Extract the [x, y] coordinate from the center of the cell holding the provided text.  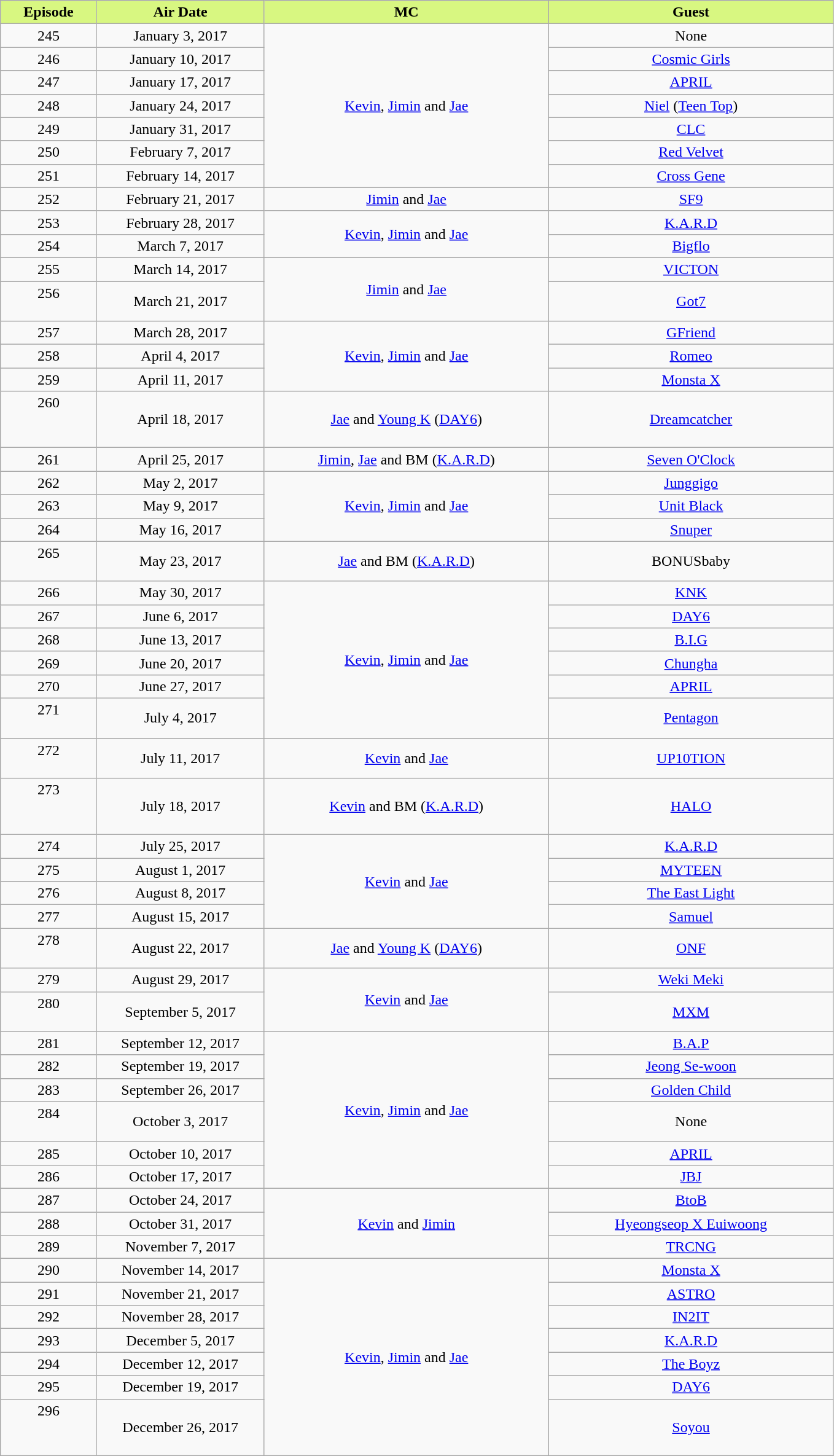
VICTON [690, 269]
May 30, 2017 [181, 593]
279 [49, 980]
February 21, 2017 [181, 199]
September 26, 2017 [181, 1090]
295 [49, 1387]
June 20, 2017 [181, 663]
May 23, 2017 [181, 562]
March 28, 2017 [181, 333]
277 [49, 917]
September 5, 2017 [181, 1011]
July 11, 2017 [181, 758]
December 26, 2017 [181, 1427]
268 [49, 640]
March 14, 2017 [181, 269]
Samuel [690, 917]
285 [49, 1153]
June 27, 2017 [181, 686]
Chungha [690, 663]
B.A.P [690, 1043]
Kevin and Jimin [407, 1223]
The Boyz [690, 1364]
December 12, 2017 [181, 1364]
Red Velvet [690, 152]
The East Light [690, 893]
248 [49, 106]
May 2, 2017 [181, 483]
ONF [690, 949]
BONUSbaby [690, 562]
280 [49, 1011]
BtoB [690, 1200]
247 [49, 82]
257 [49, 333]
262 [49, 483]
October 10, 2017 [181, 1153]
Dreamcatcher [690, 420]
August 29, 2017 [181, 980]
November 7, 2017 [181, 1247]
246 [49, 59]
August 22, 2017 [181, 949]
Kevin and BM (K.A.R.D) [407, 807]
June 13, 2017 [181, 640]
April 11, 2017 [181, 380]
253 [49, 222]
November 21, 2017 [181, 1294]
284 [49, 1122]
283 [49, 1090]
KNK [690, 593]
ASTRO [690, 1294]
July 18, 2017 [181, 807]
Weki Meki [690, 980]
MYTEEN [690, 870]
Jeong Se-woon [690, 1067]
September 19, 2017 [181, 1067]
August 1, 2017 [181, 870]
288 [49, 1223]
286 [49, 1176]
December 5, 2017 [181, 1341]
August 15, 2017 [181, 917]
Cosmic Girls [690, 59]
265 [49, 562]
252 [49, 199]
289 [49, 1247]
January 24, 2017 [181, 106]
Hyeongseop X Euiwoong [690, 1223]
February 7, 2017 [181, 152]
263 [49, 506]
261 [49, 460]
251 [49, 176]
Air Date [181, 12]
Jae and BM (K.A.R.D) [407, 562]
April 18, 2017 [181, 420]
August 8, 2017 [181, 893]
267 [49, 616]
Romeo [690, 356]
264 [49, 530]
Pentagon [690, 718]
January 3, 2017 [181, 36]
November 14, 2017 [181, 1270]
JBJ [690, 1176]
276 [49, 893]
255 [49, 269]
Cross Gene [690, 176]
250 [49, 152]
Bigflo [690, 246]
April 4, 2017 [181, 356]
Unit Black [690, 506]
256 [49, 301]
January 31, 2017 [181, 129]
Golden Child [690, 1090]
275 [49, 870]
September 12, 2017 [181, 1043]
October 17, 2017 [181, 1176]
Niel (Teen Top) [690, 106]
MXM [690, 1011]
278 [49, 949]
Got7 [690, 301]
Jimin, Jae and BM (K.A.R.D) [407, 460]
Episode [49, 12]
260 [49, 420]
March 7, 2017 [181, 246]
October 31, 2017 [181, 1223]
TRCNG [690, 1247]
290 [49, 1270]
271 [49, 718]
270 [49, 686]
MC [407, 12]
October 24, 2017 [181, 1200]
CLC [690, 129]
July 4, 2017 [181, 718]
SF9 [690, 199]
Guest [690, 12]
272 [49, 758]
July 25, 2017 [181, 847]
258 [49, 356]
245 [49, 36]
254 [49, 246]
Junggigo [690, 483]
Seven O'Clock [690, 460]
273 [49, 807]
Snuper [690, 530]
291 [49, 1294]
February 14, 2017 [181, 176]
266 [49, 593]
March 21, 2017 [181, 301]
287 [49, 1200]
296 [49, 1427]
294 [49, 1364]
293 [49, 1341]
292 [49, 1317]
Soyou [690, 1427]
HALO [690, 807]
269 [49, 663]
May 9, 2017 [181, 506]
April 25, 2017 [181, 460]
259 [49, 380]
December 19, 2017 [181, 1387]
June 6, 2017 [181, 616]
January 10, 2017 [181, 59]
B.I.G [690, 640]
November 28, 2017 [181, 1317]
GFriend [690, 333]
February 28, 2017 [181, 222]
274 [49, 847]
May 16, 2017 [181, 530]
282 [49, 1067]
IN2IT [690, 1317]
October 3, 2017 [181, 1122]
249 [49, 129]
UP10TION [690, 758]
January 17, 2017 [181, 82]
281 [49, 1043]
